Detect which cell encompasses the target text, then output its (x, y) center coordinate. 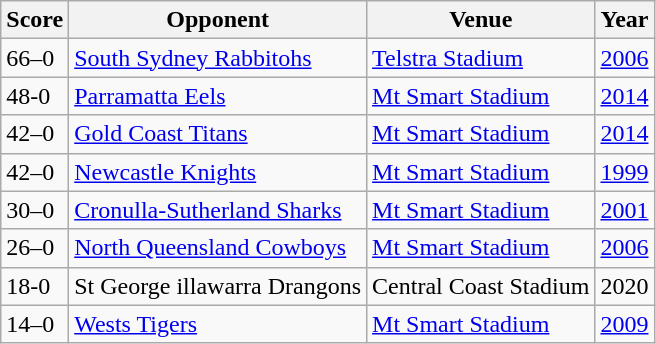
South Sydney Rabbitohs (218, 58)
Wests Tigers (218, 324)
North Queensland Cowboys (218, 248)
Cronulla-Sutherland Sharks (218, 210)
Year (624, 20)
Opponent (218, 20)
48-0 (35, 96)
2009 (624, 324)
Venue (481, 20)
Newcastle Knights (218, 172)
Parramatta Eels (218, 96)
26–0 (35, 248)
14–0 (35, 324)
Gold Coast Titans (218, 134)
2001 (624, 210)
Telstra Stadium (481, 58)
30–0 (35, 210)
Central Coast Stadium (481, 286)
66–0 (35, 58)
St George illawarra Drangons (218, 286)
Score (35, 20)
18-0 (35, 286)
2020 (624, 286)
1999 (624, 172)
